Capture the cell that displays the provided text and extract its [x, y] central coordinate. 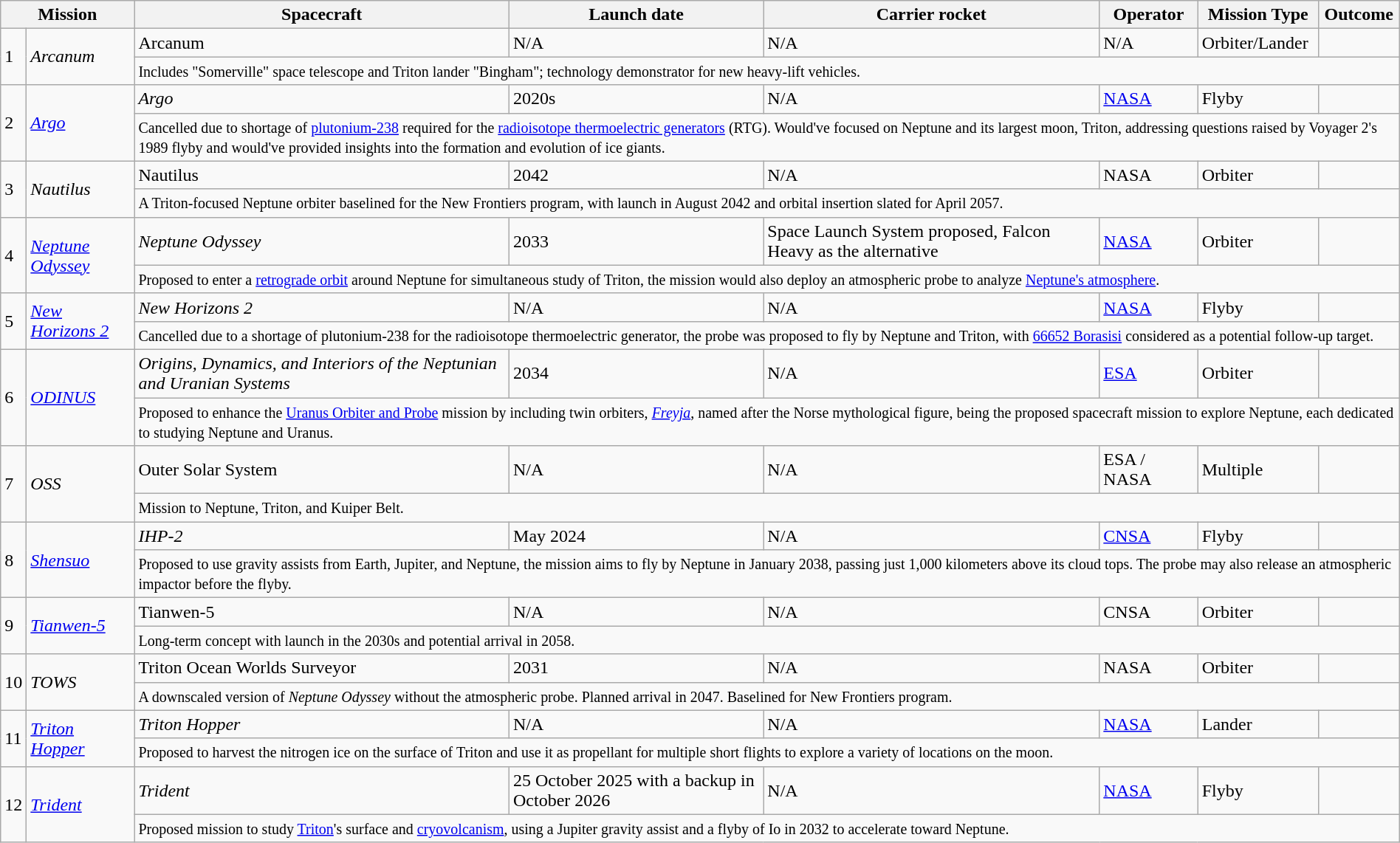
5 [13, 321]
Orbiter/Lander [1258, 43]
Shensuo [80, 560]
2034 [636, 374]
Outer Solar System [322, 469]
12 [13, 805]
Mission [68, 15]
Proposed mission to study Triton's surface and cryovolcanism, using a Jupiter gravity assist and a flyby of Io in 2032 to accelerate toward Neptune. [766, 828]
May 2024 [636, 536]
Carrier rocket [932, 15]
Long-term concept with launch in the 2030s and potential arrival in 2058. [766, 640]
9 [13, 626]
Multiple [1258, 469]
Mission to Neptune, Triton, and Kuiper Belt. [766, 508]
ESA [1149, 374]
A Triton-focused Neptune orbiter baselined for the New Frontiers program, with launch in August 2042 and orbital insertion slated for April 2057. [766, 203]
Mission Type [1258, 15]
25 October 2025 with a backup in October 2026 [636, 790]
2020s [636, 99]
OSS [80, 484]
Origins, Dynamics, and Interiors of the Neptunian and Uranian Systems [322, 374]
ODINUS [80, 397]
2031 [636, 668]
IHP-2 [322, 536]
8 [13, 560]
ESA / NASA [1149, 469]
Triton Ocean Worlds Surveyor [322, 668]
7 [13, 484]
2 [13, 123]
4 [13, 255]
1 [13, 57]
A downscaled version of Neptune Odyssey without the atmospheric probe. Planned arrival in 2047. Baselined for New Frontiers program. [766, 696]
Operator [1149, 15]
Space Launch System proposed, Falcon Heavy as the alternative [932, 241]
Spacecraft [322, 15]
2033 [636, 241]
10 [13, 682]
Includes "Somerville" space telescope and Triton lander "Bingham"; technology demonstrator for new heavy-lift vehicles. [766, 71]
Lander [1258, 724]
3 [13, 189]
Outcome [1359, 15]
2042 [636, 175]
TOWS [80, 682]
Launch date [636, 15]
6 [13, 397]
11 [13, 738]
